Return [x, y] of the center of cell containing provided text 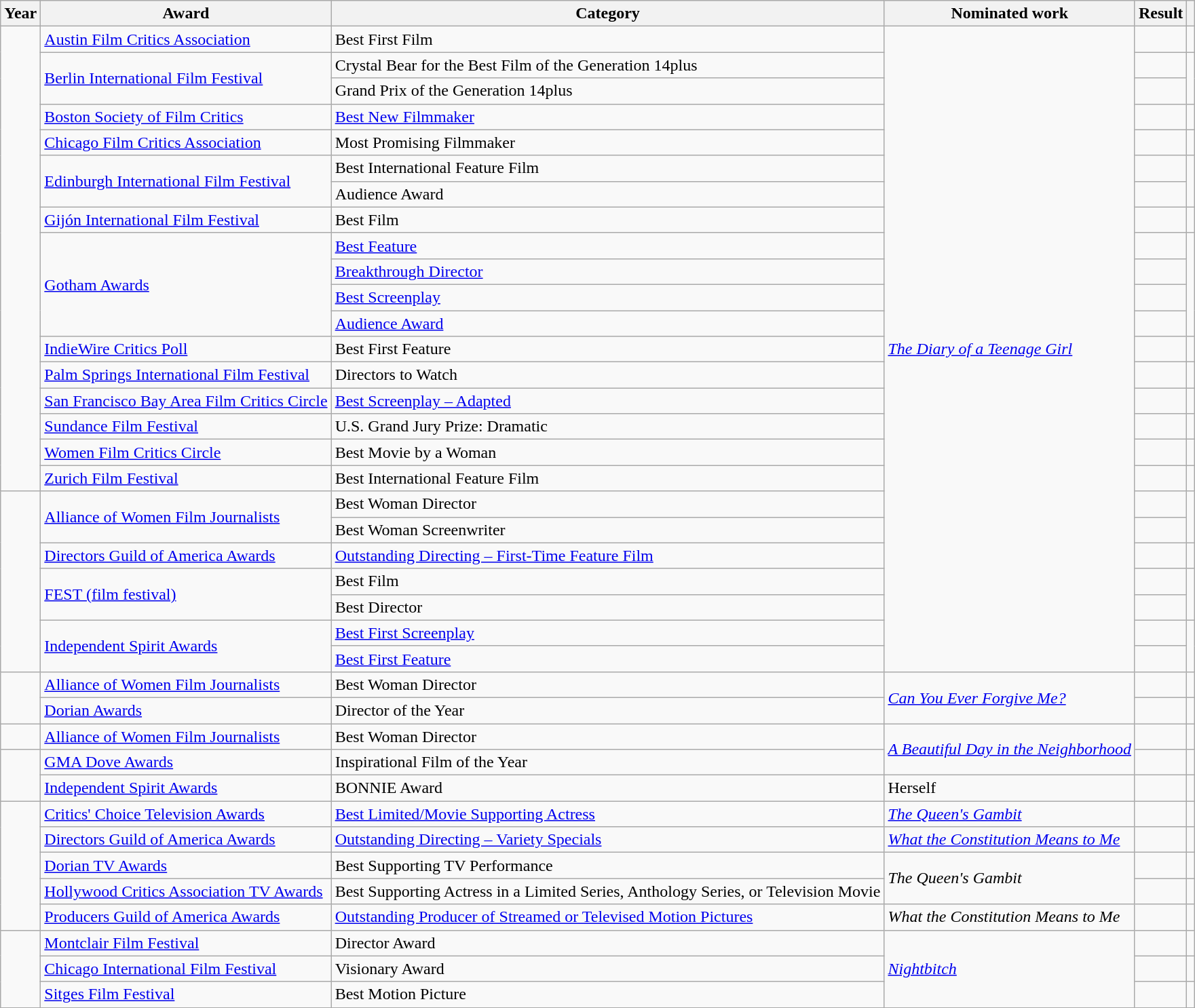
IndieWire Critics Poll [186, 349]
Directors to Watch [608, 375]
Edinburgh International Film Festival [186, 181]
Best Woman Screenwriter [608, 530]
Best Supporting Actress in a Limited Series, Anthology Series, or Television Movie [608, 891]
Chicago International Film Festival [186, 969]
Can You Ever Forgive Me? [1010, 697]
Best First Screenplay [608, 633]
Sundance Film Festival [186, 427]
Nominated work [1010, 14]
Inspirational Film of the Year [608, 762]
Montclair Film Festival [186, 943]
Year [20, 14]
Best First Film [608, 39]
Result [1160, 14]
Palm Springs International Film Festival [186, 375]
Berlin International Film Festival [186, 78]
Sitges Film Festival [186, 994]
Best Limited/Movie Supporting Actress [608, 814]
Producers Guild of America Awards [186, 917]
Grand Prix of the Generation 14plus [608, 91]
Outstanding Directing – Variety Specials [608, 840]
Gotham Awards [186, 284]
Best New Filmmaker [608, 117]
Herself [1010, 788]
Women Film Critics Circle [186, 452]
Breakthrough Director [608, 271]
Director of the Year [608, 710]
The Diary of a Teenage Girl [1010, 349]
Outstanding Directing – First-Time Feature Film [608, 556]
FEST (film festival) [186, 594]
Visionary Award [608, 969]
Dorian Awards [186, 710]
Boston Society of Film Critics [186, 117]
Category [608, 14]
Zurich Film Festival [186, 478]
Austin Film Critics Association [186, 39]
Nightbitch [1010, 969]
Best Motion Picture [608, 994]
Critics' Choice Television Awards [186, 814]
Best Feature [608, 246]
BONNIE Award [608, 788]
Best Supporting TV Performance [608, 866]
Most Promising Filmmaker [608, 142]
Best Screenplay [608, 297]
San Francisco Bay Area Film Critics Circle [186, 401]
Best Movie by a Woman [608, 452]
Crystal Bear for the Best Film of the Generation 14plus [608, 65]
U.S. Grand Jury Prize: Dramatic [608, 427]
Outstanding Producer of Streamed or Televised Motion Pictures [608, 917]
Chicago Film Critics Association [186, 142]
Hollywood Critics Association TV Awards [186, 891]
Best Screenplay – Adapted [608, 401]
Dorian TV Awards [186, 866]
Director Award [608, 943]
Gijón International Film Festival [186, 220]
GMA Dove Awards [186, 762]
Best Director [608, 607]
Award [186, 14]
A Beautiful Day in the Neighborhood [1010, 749]
